Find where the given text appears and provide that cell's center as (X, Y) coordinate. 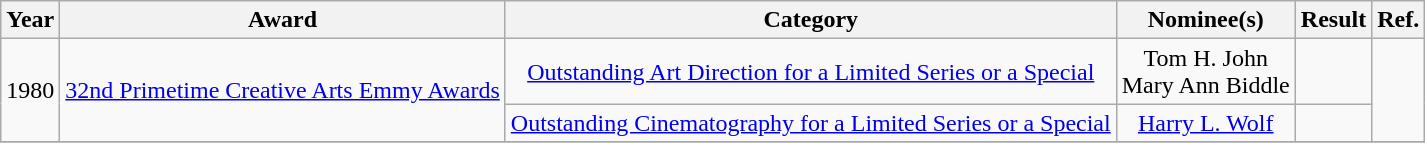
Ref. (1398, 20)
Category (810, 20)
Result (1333, 20)
Harry L. Wolf (1206, 123)
Year (30, 20)
Award (282, 20)
Tom H. John Mary Ann Biddle (1206, 72)
Nominee(s) (1206, 20)
32nd Primetime Creative Arts Emmy Awards (282, 90)
1980 (30, 90)
Outstanding Cinematography for a Limited Series or a Special (810, 123)
Outstanding Art Direction for a Limited Series or a Special (810, 72)
